Scan for the cell matching the given text and deliver its (x, y) coordinate at center. 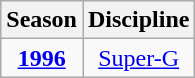
1996 (42, 58)
Discipline (138, 20)
Season (42, 20)
Super-G (138, 58)
